Find where the given text appears and provide that cell's center as [X, Y] coordinate. 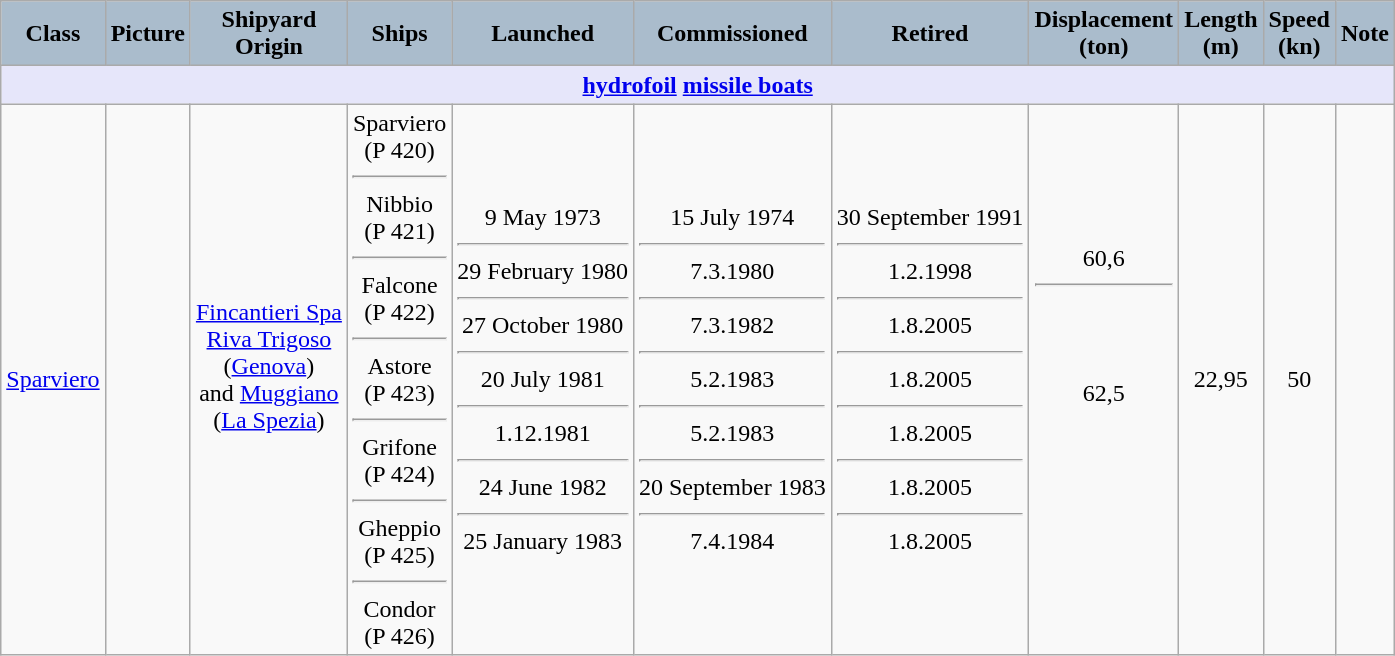
Length(m) [1221, 34]
Speed(kn) [1299, 34]
Sparviero [53, 380]
Class [53, 34]
30 September 19911.2.19981.8.20051.8.20051.8.20051.8.20051.8.2005 [930, 380]
Displacement(ton) [1104, 34]
Picture [148, 34]
22,95 [1221, 380]
Sparviero(P 420) Nibbio(P 421) Falcone(P 422) Astore(P 423)Grifone(P 424)Gheppio(P 425) Condor(P 426) [399, 380]
9 May 197329 February 198027 October 198020 July 19811.12.198124 June 198225 January 1983 [543, 380]
Ships [399, 34]
Note [1364, 34]
Fincantieri SpaRiva Trigoso(Genova)and Muggiano(La Spezia) [268, 380]
60,662,5 [1104, 380]
hydrofoil missile boats [698, 85]
Commissioned [732, 34]
Launched [543, 34]
ShipyardOrigin [268, 34]
15 July 19747.3.19807.3.19825.2.19835.2.198320 September 19837.4.1984 [732, 380]
Retired [930, 34]
50 [1299, 380]
